Output the (X, Y) coordinate of the center of the cell containing the given text.  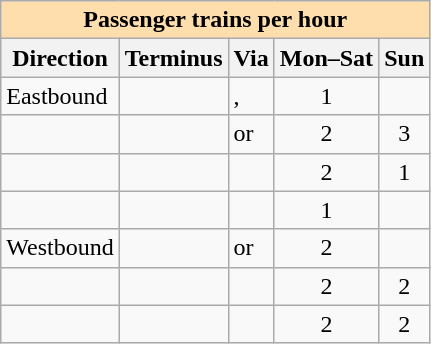
Mon–Sat (326, 58)
Via (251, 58)
Westbound (60, 248)
3 (404, 134)
Passenger trains per hour (216, 20)
, (251, 96)
Direction (60, 58)
Terminus (174, 58)
Eastbound (60, 96)
Sun (404, 58)
